Detect which cell encompasses the target text, then output its [x, y] center coordinate. 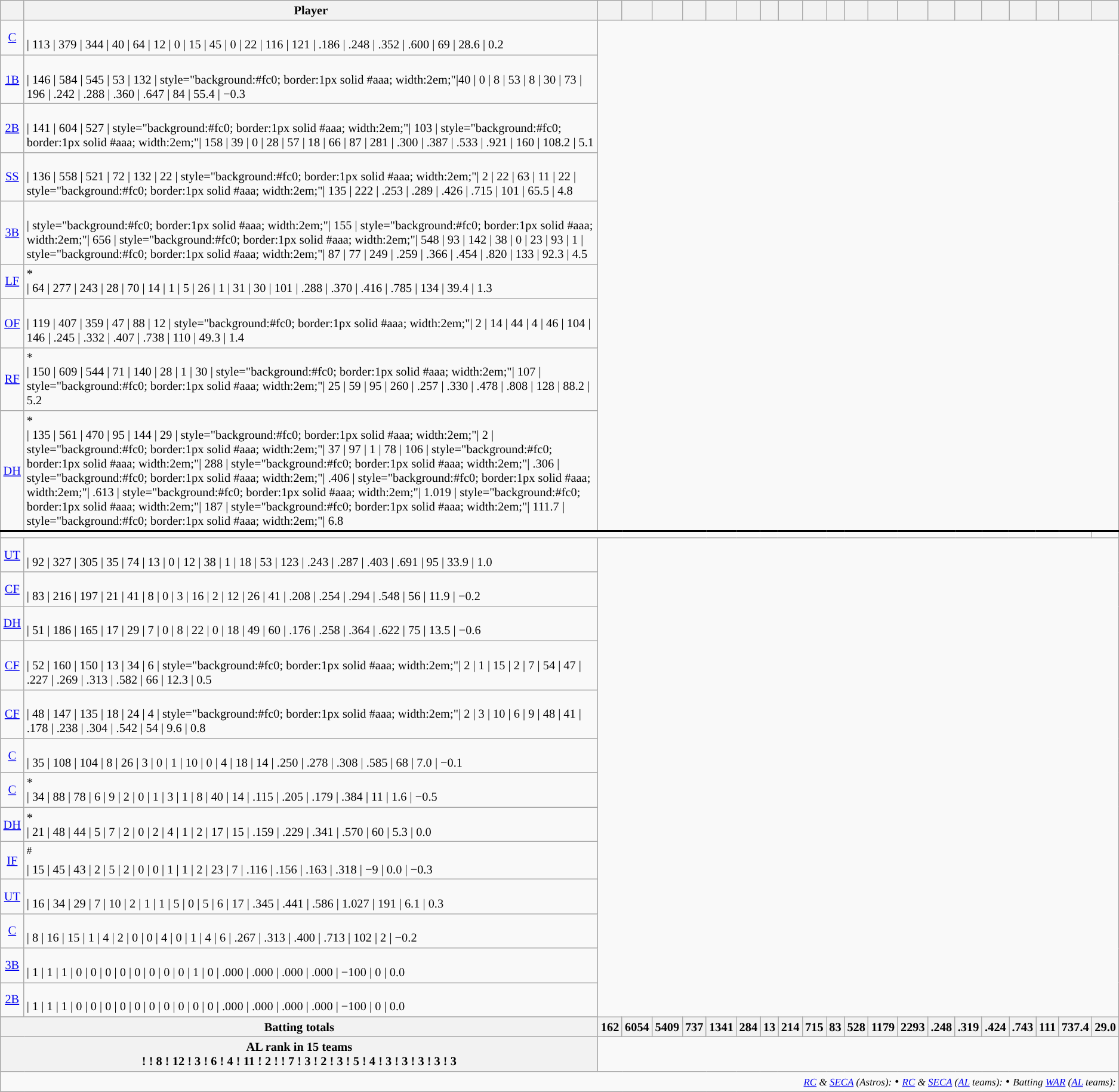
13 [769, 1027]
AL rank in 15 teams ! ! 8 ! 12 ! 3 ! 6 ! 4 ! 11 ! 2 ! ! 7 ! 3 ! 2 ! 3 ! 5 ! 4 ! 3 ! 3 ! 3 ! 3 ! 3 [300, 1054]
| 83 | 216 | 197 | 21 | 41 | 8 | 0 | 3 | 16 | 2 | 12 | 26 | 41 | .208 | .254 | .294 | .548 | 56 | 11.9 | −0.2 [311, 589]
2293 [913, 1027]
* | 21 | 48 | 44 | 5 | 7 | 2 | 0 | 2 | 4 | 1 | 2 | 17 | 15 | .159 | .229 | .341 | .570 | 60 | 5.3 | 0.0 [311, 825]
1B [12, 79]
29.0 [1105, 1027]
| 113 | 379 | 344 | 40 | 64 | 12 | 0 | 15 | 45 | 0 | 22 | 116 | 121 | .186 | .248 | .352 | .600 | 69 | 28.6 | 0.2 [311, 38]
83 [836, 1027]
RC & SECA (Astros): • RC & SECA (AL teams): • Batting WAR (AL teams): [560, 1081]
| 92 | 327 | 305 | 35 | 74 | 13 | 0 | 12 | 38 | 1 | 18 | 53 | 123 | .243 | .287 | .403 | .691 | 95 | 33.9 | 1.0 [311, 555]
737.4 [1075, 1027]
.319 [968, 1027]
.248 [942, 1027]
IF [12, 860]
RF [12, 379]
5409 [667, 1027]
737 [694, 1027]
* | 34 | 88 | 78 | 6 | 9 | 2 | 0 | 1 | 3 | 1 | 8 | 40 | 14 | .115 | .205 | .179 | .384 | 11 | 1.6 | −0.5 [311, 790]
214 [790, 1027]
OF [12, 323]
LF [12, 281]
.743 [1023, 1027]
Batting totals [300, 1027]
| 35 | 108 | 104 | 8 | 26 | 3 | 0 | 1 | 10 | 0 | 4 | 18 | 14 | .250 | .278 | .308 | .585 | 68 | 7.0 | −0.1 [311, 755]
284 [748, 1027]
6054 [637, 1027]
162 [610, 1027]
.424 [995, 1027]
| 16 | 34 | 29 | 7 | 10 | 2 | 1 | 1 | 5 | 0 | 5 | 6 | 17 | .345 | .441 | .586 | 1.027 | 191 | 6.1 | 0.3 [311, 896]
1179 [883, 1027]
| 8 | 16 | 15 | 1 | 4 | 2 | 0 | 0 | 4 | 0 | 1 | 4 | 6 | .267 | .313 | .400 | .713 | 102 | 2 | −0.2 [311, 931]
| 1 | 1 | 1 | 0 | 0 | 0 | 0 | 0 | 0 | 0 | 0 | 0 | 0 | .000 | .000 | .000 | .000 | −100 | 0 | 0.0 [311, 999]
SS [12, 177]
111 [1047, 1027]
1341 [721, 1027]
| 51 | 186 | 165 | 17 | 29 | 7 | 0 | 8 | 22 | 0 | 18 | 49 | 60 | .176 | .258 | .364 | .622 | 75 | 13.5 | −0.6 [311, 623]
Player [311, 10]
# | 15 | 45 | 43 | 2 | 5 | 2 | 0 | 0 | 1 | 1 | 2 | 23 | 7 | .116 | .156 | .163 | .318 | −9 | 0.0 | −0.3 [311, 860]
715 [814, 1027]
528 [856, 1027]
| 1 | 1 | 1 | 0 | 0 | 0 | 0 | 0 | 0 | 0 | 0 | 1 | 0 | .000 | .000 | .000 | .000 | −100 | 0 | 0.0 [311, 965]
* | 64 | 277 | 243 | 28 | 70 | 14 | 1 | 5 | 26 | 1 | 31 | 30 | 101 | .288 | .370 | .416 | .785 | 134 | 39.4 | 1.3 [311, 281]
